Output the [X, Y] coordinate of the center of the cell containing the given text.  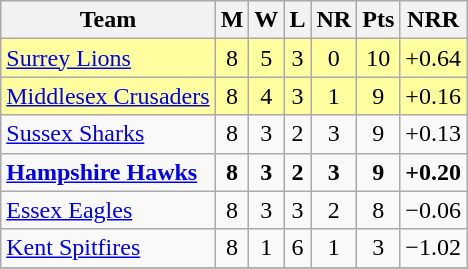
+0.16 [434, 96]
Surrey Lions [108, 58]
6 [298, 248]
+0.13 [434, 134]
M [232, 20]
Hampshire Hawks [108, 172]
NRR [434, 20]
0 [334, 58]
Essex Eagles [108, 210]
Pts [378, 20]
W [266, 20]
Team [108, 20]
−1.02 [434, 248]
Middlesex Crusaders [108, 96]
4 [266, 96]
NR [334, 20]
5 [266, 58]
L [298, 20]
−0.06 [434, 210]
Kent Spitfires [108, 248]
10 [378, 58]
+0.20 [434, 172]
Sussex Sharks [108, 134]
+0.64 [434, 58]
